Scan for the cell matching the given text and deliver its (X, Y) coordinate at center. 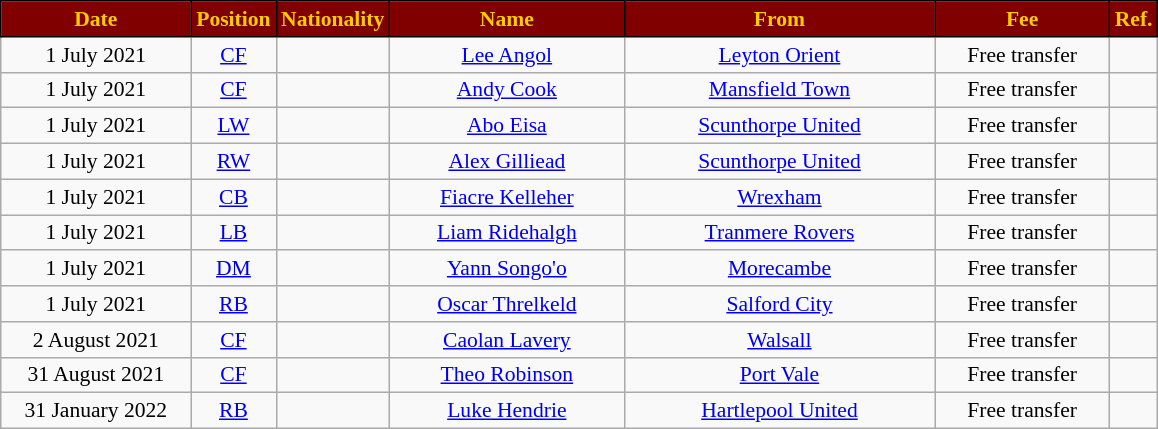
Port Vale (779, 375)
DM (234, 269)
Leyton Orient (779, 55)
Tranmere Rovers (779, 233)
Ref. (1134, 19)
31 August 2021 (96, 375)
Hartlepool United (779, 411)
CB (234, 197)
Luke Hendrie (506, 411)
Fee (1022, 19)
31 January 2022 (96, 411)
Name (506, 19)
LW (234, 126)
Alex Gilliead (506, 162)
Nationality (332, 19)
Wrexham (779, 197)
Abo Eisa (506, 126)
Liam Ridehalgh (506, 233)
Oscar Threlkeld (506, 304)
Yann Songo'o (506, 269)
Salford City (779, 304)
Fiacre Kelleher (506, 197)
Caolan Lavery (506, 340)
From (779, 19)
Morecambe (779, 269)
Andy Cook (506, 90)
Mansfield Town (779, 90)
Lee Angol (506, 55)
LB (234, 233)
RW (234, 162)
Position (234, 19)
2 August 2021 (96, 340)
Theo Robinson (506, 375)
Date (96, 19)
Walsall (779, 340)
